Pinpoint the cell where the given text exists, returning its (x, y) midpoint coordinate. 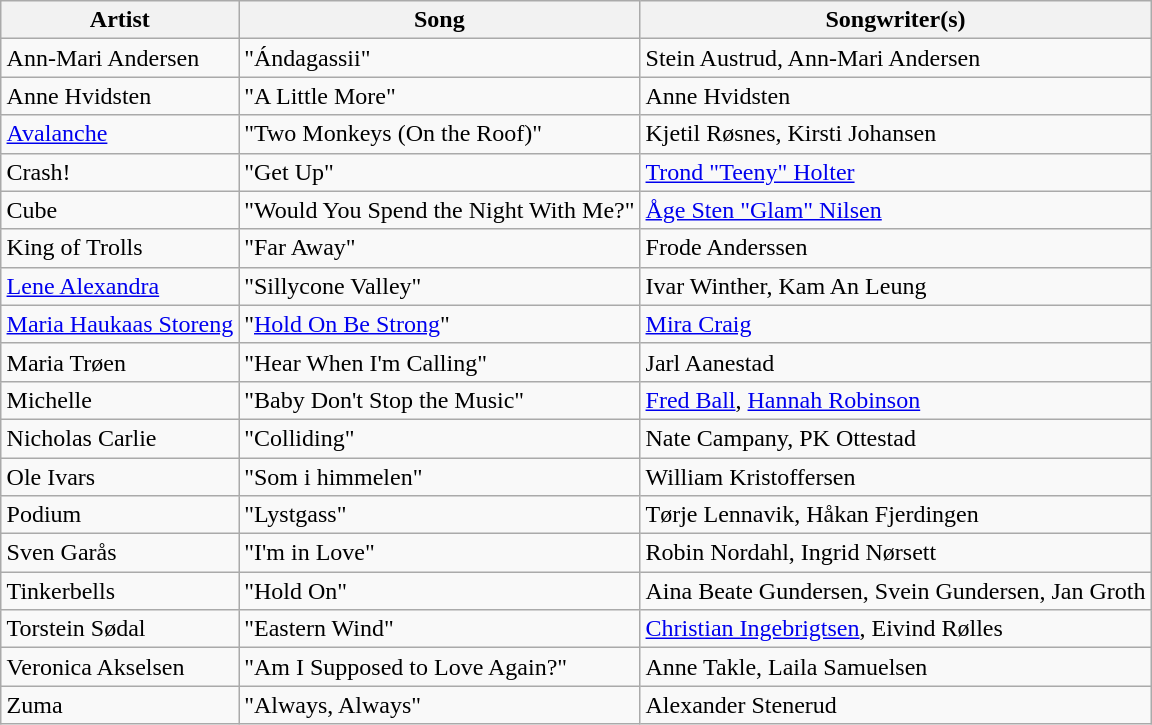
Torstein Sødal (120, 629)
Nate Campany, PK Ottestad (896, 438)
Ann-Mari Andersen (120, 58)
Song (440, 20)
Podium (120, 515)
"Ándagassii" (440, 58)
King of Trolls (120, 248)
Kjetil Røsnes, Kirsti Johansen (896, 134)
Veronica Akselsen (120, 667)
Lene Alexandra (120, 286)
Avalanche (120, 134)
"Hold On" (440, 591)
"Colliding" (440, 438)
Nicholas Carlie (120, 438)
Mira Craig (896, 324)
Sven Garås (120, 553)
"Two Monkeys (On the Roof)" (440, 134)
Christian Ingebrigtsen, Eivind Rølles (896, 629)
William Kristoffersen (896, 477)
"Sillycone Valley" (440, 286)
Anne Takle, Laila Samuelsen (896, 667)
"Eastern Wind" (440, 629)
Artist (120, 20)
Ivar Winther, Kam An Leung (896, 286)
"Lystgass" (440, 515)
"Am I Supposed to Love Again?" (440, 667)
Tørje Lennavik, Håkan Fjerdingen (896, 515)
"Hold On Be Strong" (440, 324)
Maria Trøen (120, 362)
Åge Sten "Glam" Nilsen (896, 210)
"I'm in Love" (440, 553)
Alexander Stenerud (896, 705)
"Would You Spend the Night With Me?" (440, 210)
Cube (120, 210)
"Hear When I'm Calling" (440, 362)
Ole Ivars (120, 477)
Robin Nordahl, Ingrid Nørsett (896, 553)
Michelle (120, 400)
Trond "Teeny" Holter (896, 172)
Aina Beate Gundersen, Svein Gundersen, Jan Groth (896, 591)
Frode Anderssen (896, 248)
"Som i himmelen" (440, 477)
Zuma (120, 705)
Maria Haukaas Storeng (120, 324)
Songwriter(s) (896, 20)
"Baby Don't Stop the Music" (440, 400)
Fred Ball, Hannah Robinson (896, 400)
Crash! (120, 172)
"Far Away" (440, 248)
"Get Up" (440, 172)
"Always, Always" (440, 705)
Tinkerbells (120, 591)
Jarl Aanestad (896, 362)
Stein Austrud, Ann-Mari Andersen (896, 58)
"A Little More" (440, 96)
